Locate the cell with the specified text and output its [x, y] center coordinate. 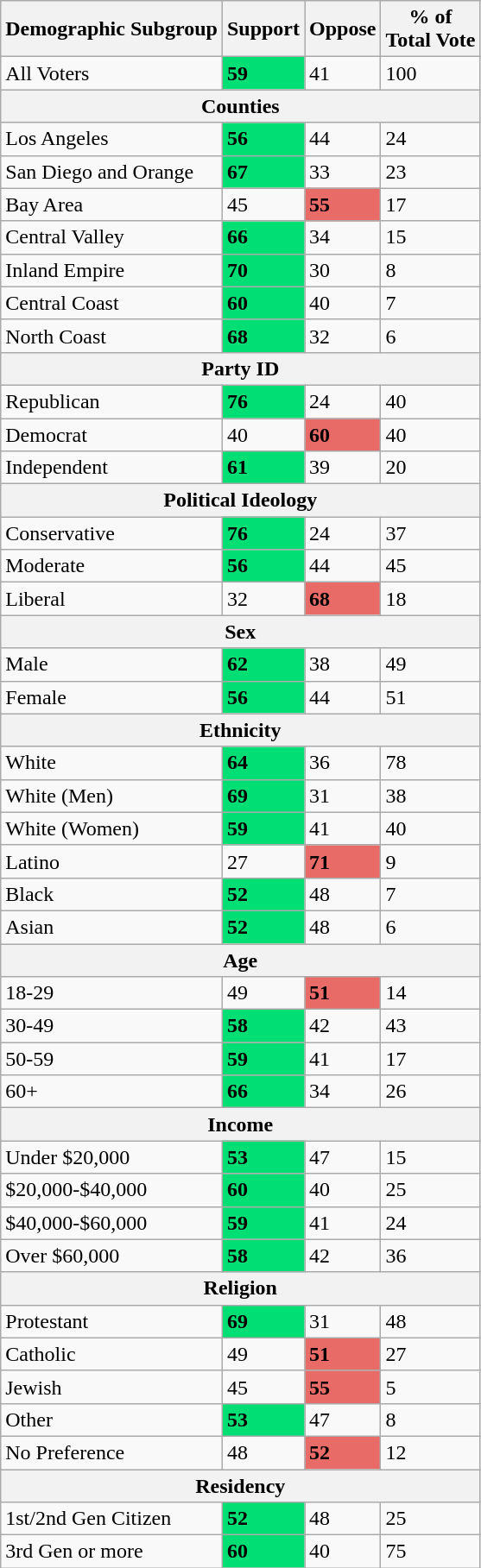
White (Men) [112, 796]
Jewish [112, 1387]
% of Total Vote [430, 29]
Inland Empire [112, 270]
All Voters [112, 73]
Party ID [240, 368]
26 [430, 1092]
Democrat [112, 434]
5 [430, 1387]
9 [430, 861]
60+ [112, 1092]
Independent [112, 468]
78 [430, 763]
Sex [240, 632]
San Diego and Orange [112, 172]
100 [430, 73]
64 [263, 763]
Income [240, 1124]
Los Angeles [112, 139]
33 [343, 172]
Central Coast [112, 303]
18-29 [112, 993]
Central Valley [112, 237]
White [112, 763]
43 [430, 1026]
$40,000-$60,000 [112, 1223]
Counties [240, 106]
Age [240, 960]
Oppose [343, 29]
50-59 [112, 1059]
Latino [112, 861]
Female [112, 697]
61 [263, 468]
20 [430, 468]
30 [343, 270]
Asian [112, 927]
Support [263, 29]
Religion [240, 1288]
70 [263, 270]
71 [343, 861]
Under $20,000 [112, 1157]
Male [112, 664]
12 [430, 1452]
Moderate [112, 566]
Demographic Subgroup [112, 29]
Bay Area [112, 205]
1st/2nd Gen Citizen [112, 1519]
Liberal [112, 599]
Other [112, 1420]
Conservative [112, 533]
Over $60,000 [112, 1256]
Catholic [112, 1354]
Political Ideology [240, 501]
Residency [240, 1485]
Protestant [112, 1321]
18 [430, 599]
39 [343, 468]
Black [112, 894]
14 [430, 993]
37 [430, 533]
3rd Gen or more [112, 1552]
Ethnicity [240, 730]
No Preference [112, 1452]
$20,000-$40,000 [112, 1190]
30-49 [112, 1026]
23 [430, 172]
67 [263, 172]
Republican [112, 401]
White (Women) [112, 828]
North Coast [112, 336]
62 [263, 664]
75 [430, 1552]
